Find where the given text appears and provide that cell's center as (x, y) coordinate. 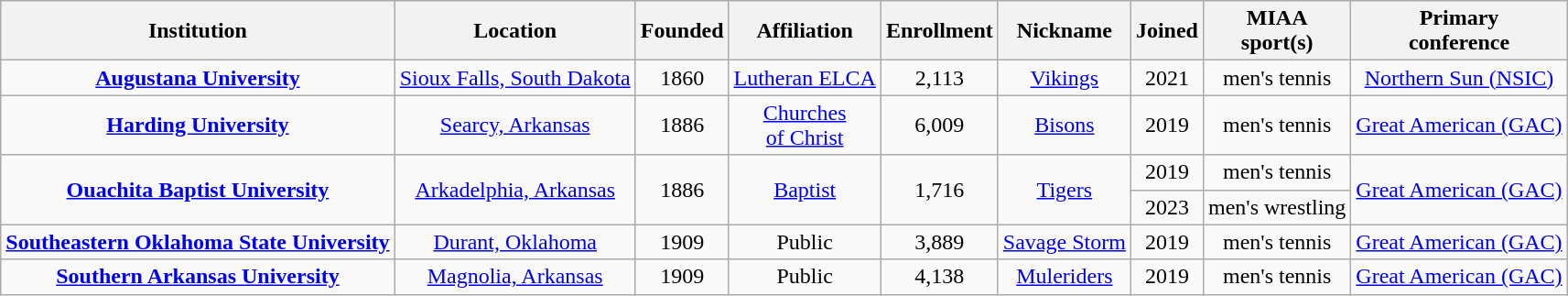
Southern Arkansas University (198, 277)
Northern Sun (NSIC) (1459, 78)
Baptist (805, 190)
Primaryconference (1459, 31)
Vikings (1064, 78)
Institution (198, 31)
Harding University (198, 125)
Muleriders (1064, 277)
2023 (1166, 207)
Savage Storm (1064, 242)
Augustana University (198, 78)
Churchesof Christ (805, 125)
Arkadelphia, Arkansas (514, 190)
Magnolia, Arkansas (514, 277)
4,138 (939, 277)
2021 (1166, 78)
Durant, Oklahoma (514, 242)
Sioux Falls, South Dakota (514, 78)
Founded (682, 31)
Enrollment (939, 31)
MIAAsport(s) (1276, 31)
1860 (682, 78)
Location (514, 31)
Bisons (1064, 125)
Nickname (1064, 31)
3,889 (939, 242)
1,716 (939, 190)
6,009 (939, 125)
Affiliation (805, 31)
Lutheran ELCA (805, 78)
Southeastern Oklahoma State University (198, 242)
men's wrestling (1276, 207)
2,113 (939, 78)
Tigers (1064, 190)
Searcy, Arkansas (514, 125)
Joined (1166, 31)
Ouachita Baptist University (198, 190)
